Return the [X, Y] coordinate for the center point of the cell that contains the specified text.  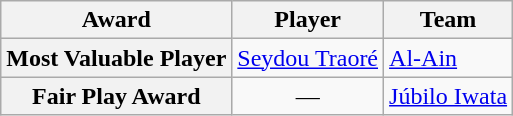
Player [308, 20]
Fair Play Award [116, 96]
— [308, 96]
Seydou Traoré [308, 58]
Most Valuable Player [116, 58]
Team [448, 20]
Júbilo Iwata [448, 96]
Al-Ain [448, 58]
Award [116, 20]
